Find where the given text appears and provide that cell's center as [x, y] coordinate. 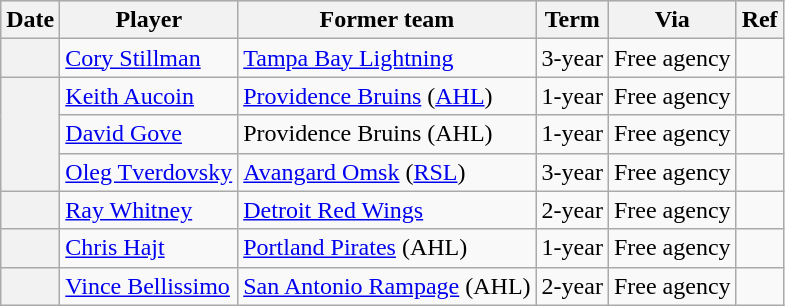
Ref [760, 20]
San Antonio Rampage (AHL) [387, 286]
Player [149, 20]
Oleg Tverdovsky [149, 172]
Ray Whitney [149, 210]
Date [30, 20]
Keith Aucoin [149, 96]
Detroit Red Wings [387, 210]
Cory Stillman [149, 58]
David Gove [149, 134]
Via [672, 20]
Avangard Omsk (RSL) [387, 172]
Vince Bellissimo [149, 286]
Portland Pirates (AHL) [387, 248]
Tampa Bay Lightning [387, 58]
Former team [387, 20]
Chris Hajt [149, 248]
Term [572, 20]
